Determine the (x, y) coordinate at the center of the cell enclosing the given text.  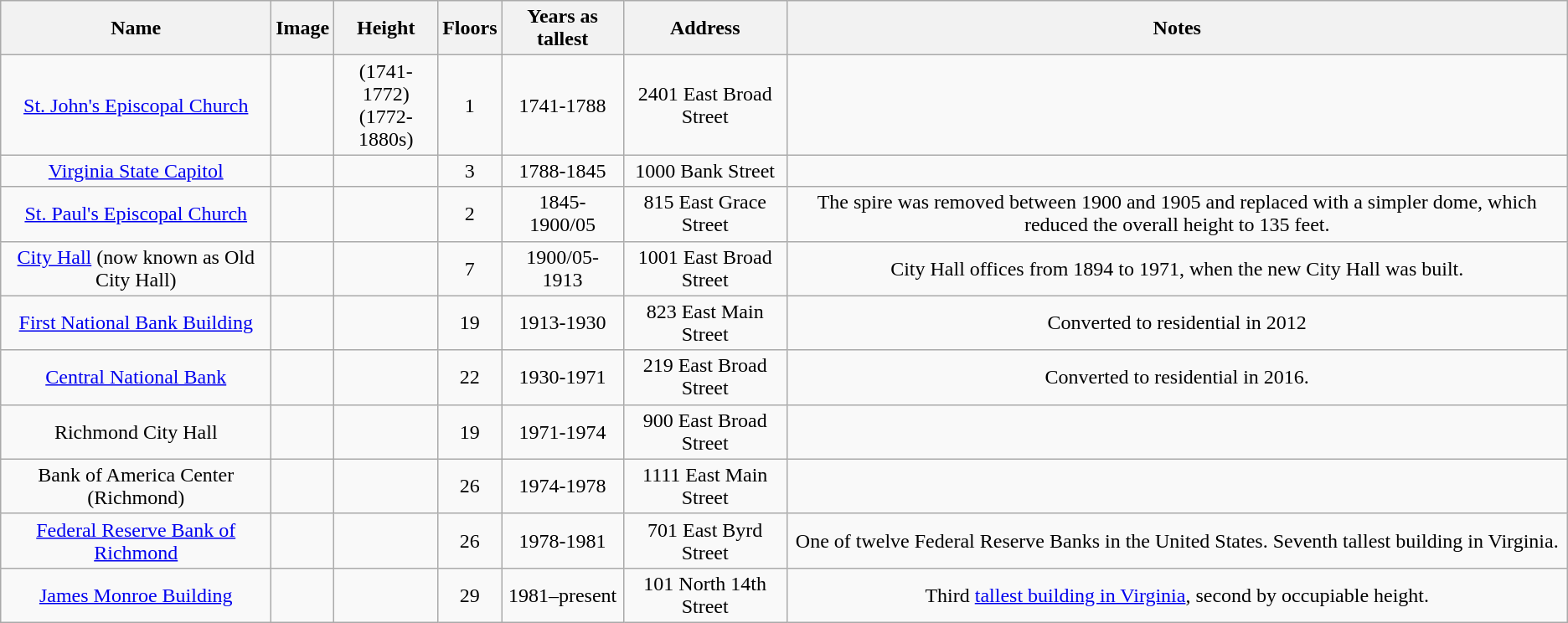
Years as tallest (563, 28)
Image (303, 28)
1111 East Main Street (705, 486)
1788-1845 (563, 171)
St. John's Episcopal Church (136, 106)
1900/05-1913 (563, 268)
219 East Broad Street (705, 377)
29 (470, 595)
City Hall (now known as Old City Hall) (136, 268)
1 (470, 106)
First National Bank Building (136, 323)
Third tallest building in Virginia, second by occupiable height. (1177, 595)
James Monroe Building (136, 595)
2401 East Broad Street (705, 106)
One of twelve Federal Reserve Banks in the United States. Seventh tallest building in Virginia. (1177, 541)
The spire was removed between 1900 and 1905 and replaced with a simpler dome, which reduced the overall height to 135 feet. (1177, 214)
1000 Bank Street (705, 171)
1978-1981 (563, 541)
Name (136, 28)
900 East Broad Street (705, 432)
7 (470, 268)
1974-1978 (563, 486)
City Hall offices from 1894 to 1971, when the new City Hall was built. (1177, 268)
Bank of America Center (Richmond) (136, 486)
Federal Reserve Bank of Richmond (136, 541)
Height (386, 28)
Richmond City Hall (136, 432)
101 North 14th Street (705, 595)
22 (470, 377)
(1741-1772) (1772-1880s) (386, 106)
Address (705, 28)
1845-1900/05 (563, 214)
Virginia State Capitol (136, 171)
1741-1788 (563, 106)
1001 East Broad Street (705, 268)
Converted to residential in 2016. (1177, 377)
1913-1930 (563, 323)
823 East Main Street (705, 323)
Notes (1177, 28)
Floors (470, 28)
3 (470, 171)
Converted to residential in 2012 (1177, 323)
Central National Bank (136, 377)
St. Paul's Episcopal Church (136, 214)
1930-1971 (563, 377)
701 East Byrd Street (705, 541)
815 East Grace Street (705, 214)
2 (470, 214)
1971-1974 (563, 432)
1981–present (563, 595)
